From the cell containing the given text, extract its center point as [X, Y] coordinate. 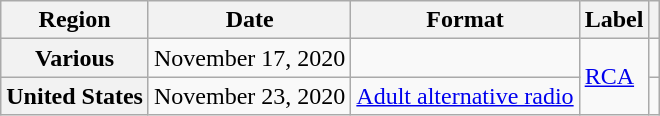
Adult alternative radio [465, 96]
November 23, 2020 [249, 96]
November 17, 2020 [249, 58]
Format [465, 20]
Various [75, 58]
United States [75, 96]
Date [249, 20]
RCA [614, 77]
Label [614, 20]
Region [75, 20]
